Output the (x, y) coordinate of the center of the cell containing the given text.  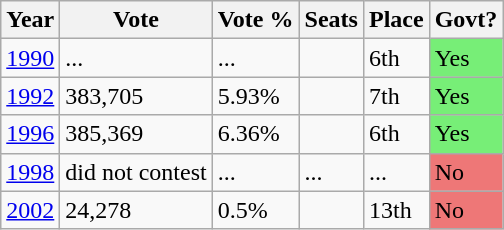
Vote (136, 20)
385,369 (136, 134)
6.36% (256, 134)
24,278 (136, 210)
1996 (30, 134)
2002 (30, 210)
13th (396, 210)
Govt? (466, 20)
1990 (30, 58)
Place (396, 20)
did not contest (136, 172)
383,705 (136, 96)
1992 (30, 96)
Year (30, 20)
Seats (331, 20)
7th (396, 96)
0.5% (256, 210)
1998 (30, 172)
5.93% (256, 96)
Vote % (256, 20)
